Extract the [x, y] coordinate from the center of the cell holding the provided text.  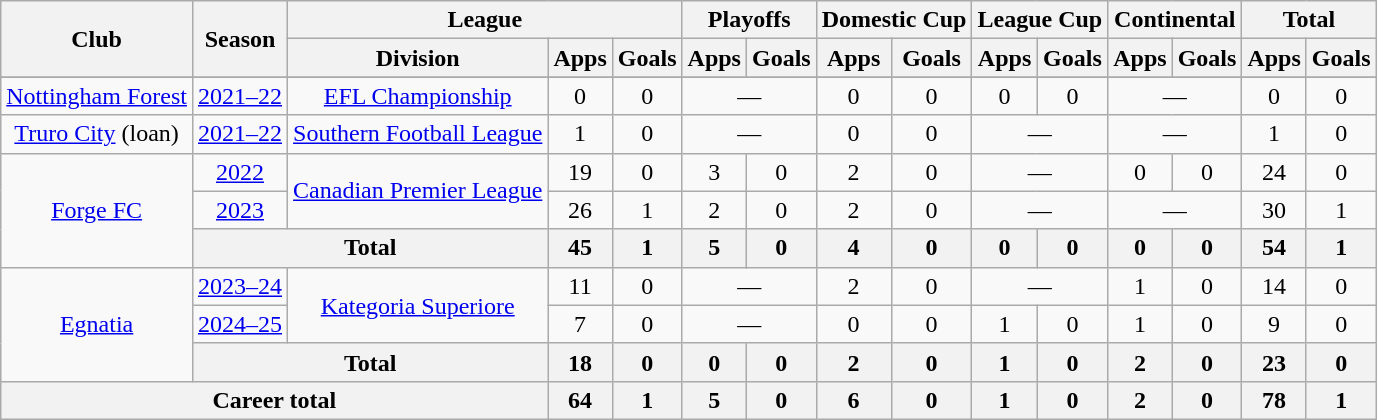
Career total [274, 400]
Domestic Cup [894, 20]
Kategoria Superiore [418, 305]
League Cup [1040, 20]
64 [580, 400]
Division [418, 58]
45 [580, 248]
9 [1274, 324]
Egnatia [97, 324]
Canadian Premier League [418, 191]
24 [1274, 172]
78 [1274, 400]
Southern Football League [418, 134]
23 [1274, 362]
3 [714, 172]
14 [1274, 286]
6 [854, 400]
Forge FC [97, 210]
EFL Championship [418, 96]
Continental [1175, 20]
19 [580, 172]
54 [1274, 248]
2024–25 [240, 324]
26 [580, 210]
Truro City (loan) [97, 134]
Season [240, 39]
2022 [240, 172]
30 [1274, 210]
League [486, 20]
Club [97, 39]
Playoffs [749, 20]
18 [580, 362]
2023–24 [240, 286]
7 [580, 324]
11 [580, 286]
4 [854, 248]
2023 [240, 210]
Nottingham Forest [97, 96]
